Provide the [X, Y] coordinate of the cell's center where the given text is located.  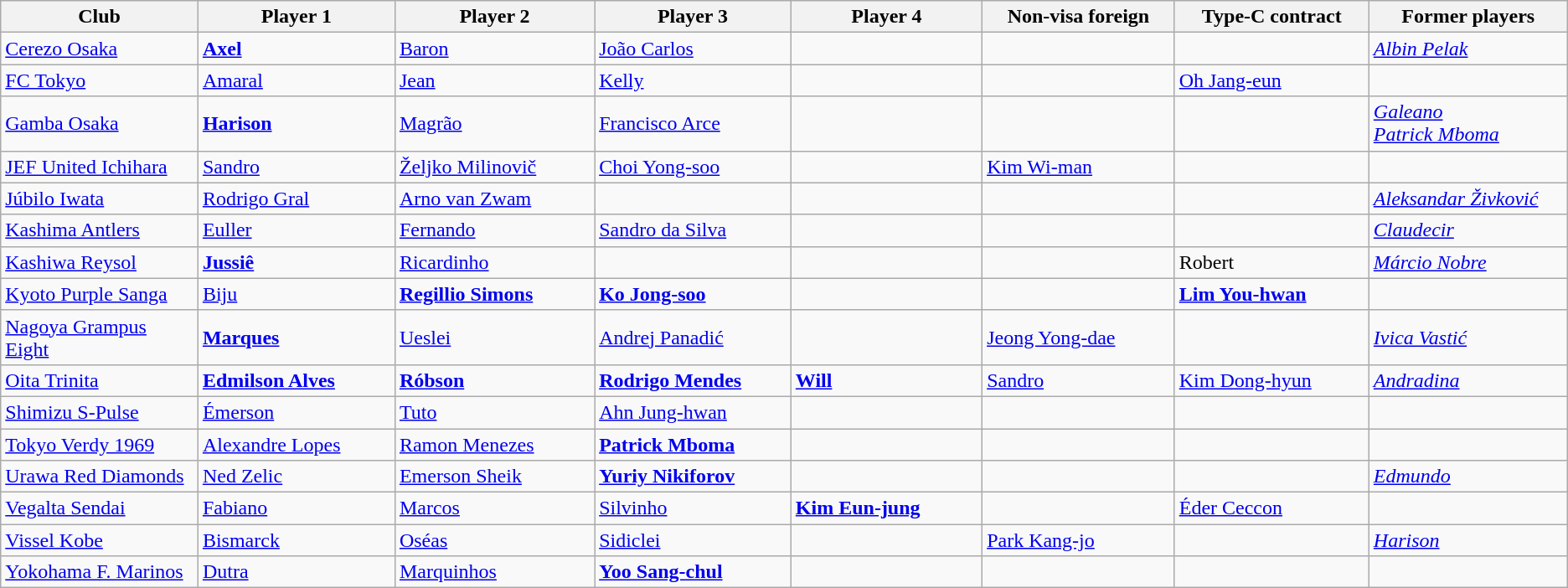
Amaral [297, 80]
Shimizu S-Pulse [100, 412]
Émerson [297, 412]
Rodrigo Gral [297, 199]
Choi Yong-soo [694, 167]
Club [100, 17]
Ned Zelic [297, 477]
Park Kang-jo [1079, 540]
Fernando [494, 230]
Cerezo Osaka [100, 49]
Kim Dong-hyun [1271, 380]
Róbson [494, 380]
Željko Milinovič [494, 167]
Oita Trinita [100, 380]
Júbilo Iwata [100, 199]
Type-C contract [1271, 17]
JEF United Ichihara [100, 167]
Andradina [1467, 380]
Axel [297, 49]
Galeano Patrick Mboma [1467, 124]
Player 1 [297, 17]
Emerson Sheik [494, 477]
Vegalta Sendai [100, 508]
Player 3 [694, 17]
Gamba Osaka [100, 124]
João Carlos [694, 49]
Regillio Simons [494, 294]
Kyoto Purple Sanga [100, 294]
Urawa Red Diamonds [100, 477]
Jeong Yong-dae [1079, 337]
Alexandre Lopes [297, 445]
Euller [297, 230]
Ivica Vastić [1467, 337]
Magrão [494, 124]
Kashiwa Reysol [100, 262]
Tokyo Verdy 1969 [100, 445]
Sandro da Silva [694, 230]
Ahn Jung-hwan [694, 412]
Marcos [494, 508]
Francisco Arce [694, 124]
Andrej Panadić [694, 337]
Lim You-hwan [1271, 294]
Nagoya Grampus Eight [100, 337]
Ramon Menezes [494, 445]
Fabiano [297, 508]
Aleksandar Živković [1467, 199]
Yuriy Nikiforov [694, 477]
Ueslei [494, 337]
Márcio Nobre [1467, 262]
Kelly [694, 80]
Bismarck [297, 540]
Edmilson Alves [297, 380]
Yokohama F. Marinos [100, 572]
Patrick Mboma [694, 445]
Robert [1271, 262]
Jussiê [297, 262]
Baron [494, 49]
Marquinhos [494, 572]
FC Tokyo [100, 80]
Biju [297, 294]
Jean [494, 80]
Kim Wi-man [1079, 167]
Claudecir [1467, 230]
Ricardinho [494, 262]
Rodrigo Mendes [694, 380]
Oh Jang-eun [1271, 80]
Kim Eun-jung [886, 508]
Player 2 [494, 17]
Albin Pelak [1467, 49]
Former players [1467, 17]
Will [886, 380]
Marques [297, 337]
Éder Ceccon [1271, 508]
Ko Jong-soo [694, 294]
Kashima Antlers [100, 230]
Player 4 [886, 17]
Tuto [494, 412]
Dutra [297, 572]
Arno van Zwam [494, 199]
Vissel Kobe [100, 540]
Edmundo [1467, 477]
Yoo Sang-chul [694, 572]
Silvinho [694, 508]
Oséas [494, 540]
Sidiclei [694, 540]
Non-visa foreign [1079, 17]
